Extract the [x, y] coordinate from the center of the cell holding the provided text.  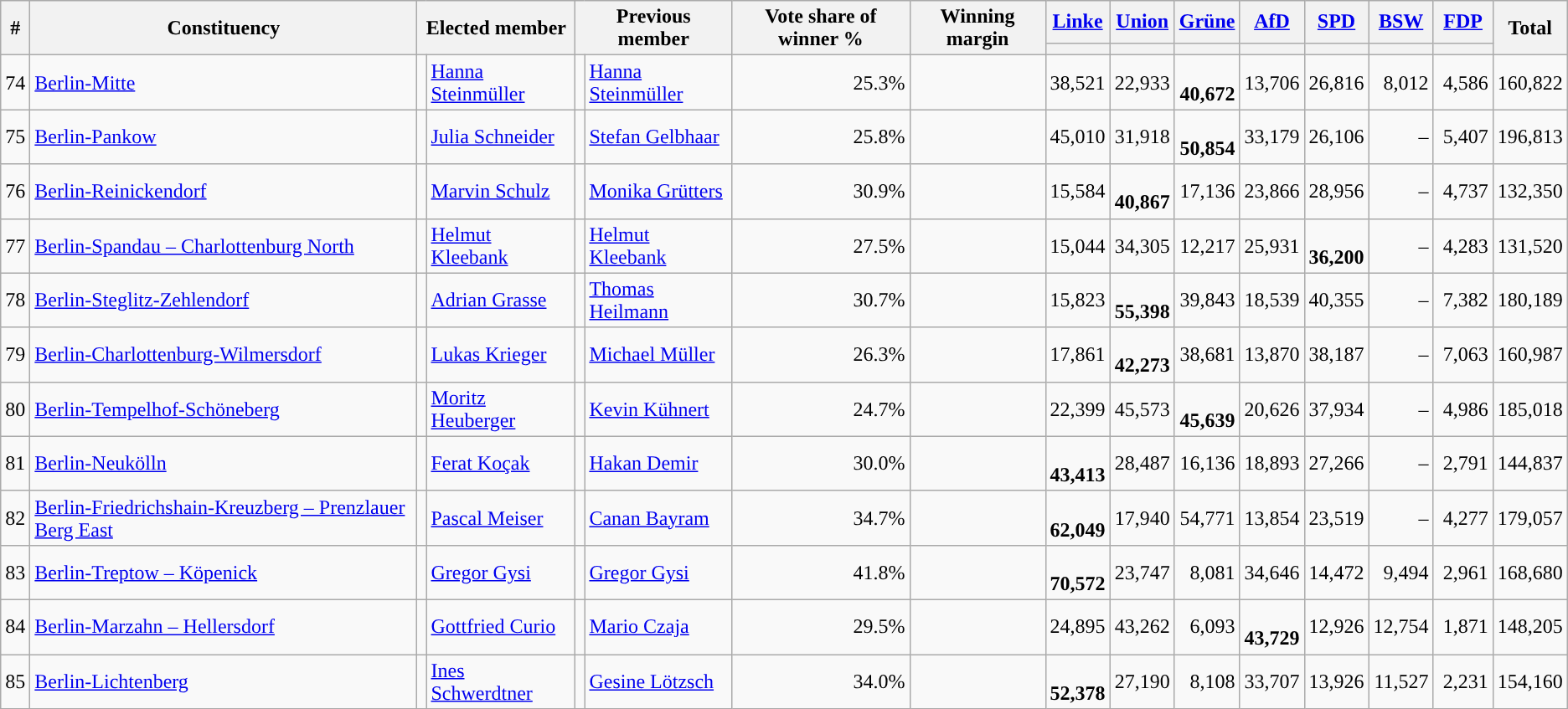
Hakan Demir [658, 464]
Ferat Koçak [501, 464]
81 [15, 464]
Monika Grütters [658, 191]
196,813 [1529, 137]
Berlin-Spandau – Charlottenburg North [224, 246]
6,093 [1207, 626]
50,854 [1207, 137]
13,706 [1271, 82]
40,355 [1337, 300]
Berlin-Neukölln [224, 464]
1,871 [1462, 626]
76 [15, 191]
13,870 [1271, 355]
80 [15, 408]
SPD [1337, 22]
2,961 [1462, 573]
24.7% [821, 408]
7,382 [1462, 300]
55,398 [1142, 300]
40,867 [1142, 191]
77 [15, 246]
Moritz Heuberger [501, 408]
131,520 [1529, 246]
Stefan Gelbhaar [658, 137]
30.9% [821, 191]
27,266 [1337, 464]
17,940 [1142, 517]
37,934 [1337, 408]
41.8% [821, 573]
132,350 [1529, 191]
75 [15, 137]
12,754 [1400, 626]
78 [15, 300]
39,843 [1207, 300]
Gesine Lötzsch [658, 681]
8,108 [1207, 681]
34.0% [821, 681]
45,573 [1142, 408]
8,012 [1400, 82]
38,681 [1207, 355]
168,680 [1529, 573]
Grüne [1207, 22]
12,217 [1207, 246]
Berlin-Treptow – Köpenick [224, 573]
23,866 [1271, 191]
38,187 [1337, 355]
5,407 [1462, 137]
180,189 [1529, 300]
52,378 [1077, 681]
Vote share of winner % [821, 28]
148,205 [1529, 626]
144,837 [1529, 464]
62,049 [1077, 517]
FDP [1462, 22]
Julia Schneider [501, 137]
Winning margin [977, 28]
Berlin-Lichtenberg [224, 681]
25.8% [821, 137]
30.7% [821, 300]
Adrian Grasse [501, 300]
13,854 [1271, 517]
Berlin-Mitte [224, 82]
11,527 [1400, 681]
20,626 [1271, 408]
# [15, 28]
28,487 [1142, 464]
4,586 [1462, 82]
8,081 [1207, 573]
18,893 [1271, 464]
4,277 [1462, 517]
40,672 [1207, 82]
9,494 [1400, 573]
29.5% [821, 626]
79 [15, 355]
16,136 [1207, 464]
33,707 [1271, 681]
Kevin Kühnert [658, 408]
28,956 [1337, 191]
43,413 [1077, 464]
25.3% [821, 82]
Berlin-Steglitz-Zehlendorf [224, 300]
Elected member [496, 28]
54,771 [1207, 517]
Berlin-Pankow [224, 137]
43,262 [1142, 626]
31,918 [1142, 137]
Berlin-Charlottenburg-Wilmersdorf [224, 355]
Mario Czaja [658, 626]
45,010 [1077, 137]
7,063 [1462, 355]
84 [15, 626]
160,987 [1529, 355]
Michael Müller [658, 355]
42,273 [1142, 355]
Canan Bayram [658, 517]
33,179 [1271, 137]
185,018 [1529, 408]
4,986 [1462, 408]
Lukas Krieger [501, 355]
23,747 [1142, 573]
154,160 [1529, 681]
26,106 [1337, 137]
26.3% [821, 355]
AfD [1271, 22]
23,519 [1337, 517]
Union [1142, 22]
Marvin Schulz [501, 191]
25,931 [1271, 246]
22,933 [1142, 82]
Previous member [653, 28]
17,136 [1207, 191]
34,305 [1142, 246]
74 [15, 82]
BSW [1400, 22]
22,399 [1077, 408]
Ines Schwerdtner [501, 681]
70,572 [1077, 573]
24,895 [1077, 626]
15,044 [1077, 246]
2,791 [1462, 464]
Gottfried Curio [501, 626]
17,861 [1077, 355]
27.5% [821, 246]
179,057 [1529, 517]
Linke [1077, 22]
Constituency [224, 28]
27,190 [1142, 681]
45,639 [1207, 408]
14,472 [1337, 573]
Pascal Meiser [501, 517]
Thomas Heilmann [658, 300]
15,823 [1077, 300]
83 [15, 573]
4,283 [1462, 246]
85 [15, 681]
Berlin-Marzahn – Hellersdorf [224, 626]
82 [15, 517]
4,737 [1462, 191]
12,926 [1337, 626]
43,729 [1271, 626]
15,584 [1077, 191]
36,200 [1337, 246]
30.0% [821, 464]
38,521 [1077, 82]
Total [1529, 28]
18,539 [1271, 300]
160,822 [1529, 82]
Berlin-Tempelhof-Schöneberg [224, 408]
34.7% [821, 517]
Berlin-Reinickendorf [224, 191]
13,926 [1337, 681]
2,231 [1462, 681]
34,646 [1271, 573]
Berlin-Friedrichshain-Kreuzberg – Prenzlauer Berg East [224, 517]
26,816 [1337, 82]
